Scan for the cell matching the given text and deliver its (x, y) coordinate at center. 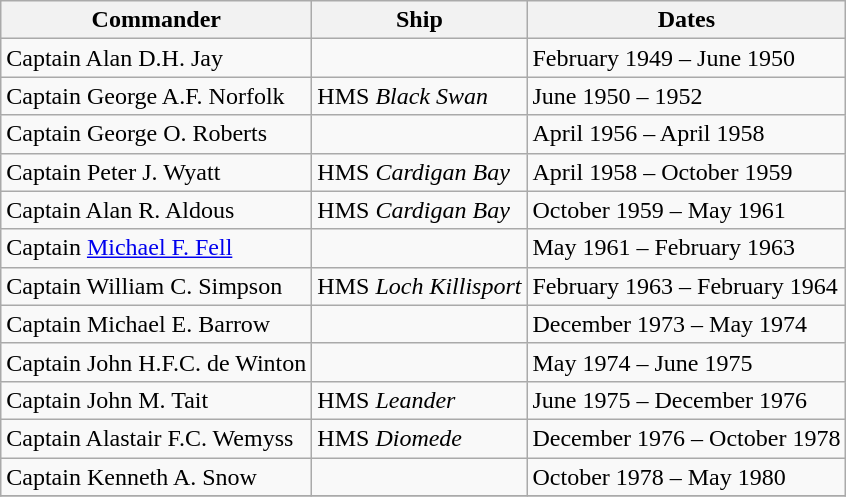
October 1978 – May 1980 (686, 477)
Captain Alan D.H. Jay (156, 58)
Captain George O. Roberts (156, 134)
Captain Michael E. Barrow (156, 324)
HMS Loch Killisport (420, 286)
April 1958 – October 1959 (686, 172)
Captain Alan R. Aldous (156, 210)
December 1973 – May 1974 (686, 324)
Captain Peter J. Wyatt (156, 172)
June 1975 – December 1976 (686, 400)
Captain Michael F. Fell (156, 248)
Ship (420, 20)
HMS Diomede (420, 438)
Commander (156, 20)
February 1963 – February 1964 (686, 286)
Captain Alastair F.C. Wemyss (156, 438)
Captain John H.F.C. de Winton (156, 362)
October 1959 – May 1961 (686, 210)
May 1961 – February 1963 (686, 248)
May 1974 – June 1975 (686, 362)
April 1956 – April 1958 (686, 134)
Captain John M. Tait (156, 400)
Captain William C. Simpson (156, 286)
HMS Black Swan (420, 96)
HMS Leander (420, 400)
February 1949 – June 1950 (686, 58)
Captain Kenneth A. Snow (156, 477)
June 1950 – 1952 (686, 96)
Captain George A.F. Norfolk (156, 96)
December 1976 – October 1978 (686, 438)
Dates (686, 20)
